Identify which cell holds the provided text, then report its (X, Y) central coordinate. 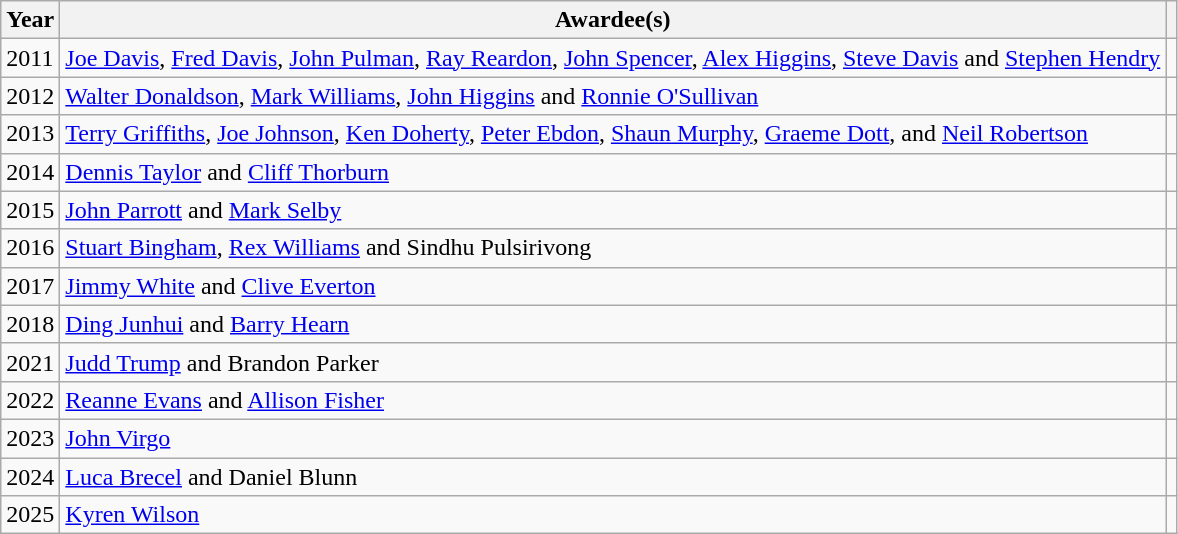
John Parrott and Mark Selby (613, 210)
Terry Griffiths, Joe Johnson, Ken Doherty, Peter Ebdon, Shaun Murphy, Graeme Dott, and Neil Robertson (613, 134)
Walter Donaldson, Mark Williams, John Higgins and Ronnie O'Sullivan (613, 96)
2023 (30, 438)
2012 (30, 96)
2013 (30, 134)
Judd Trump and Brandon Parker (613, 362)
2017 (30, 286)
Awardee(s) (613, 20)
2011 (30, 58)
2015 (30, 210)
Jimmy White and Clive Everton (613, 286)
Stuart Bingham, Rex Williams and Sindhu Pulsirivong (613, 248)
Joe Davis, Fred Davis, John Pulman, Ray Reardon, John Spencer, Alex Higgins, Steve Davis and Stephen Hendry (613, 58)
Kyren Wilson (613, 515)
2014 (30, 172)
Reanne Evans and Allison Fisher (613, 400)
Luca Brecel and Daniel Blunn (613, 477)
2021 (30, 362)
2022 (30, 400)
2016 (30, 248)
2024 (30, 477)
Ding Junhui and Barry Hearn (613, 324)
2018 (30, 324)
Dennis Taylor and Cliff Thorburn (613, 172)
John Virgo (613, 438)
Year (30, 20)
2025 (30, 515)
